Locate the cell with the specified text and output its [X, Y] center coordinate. 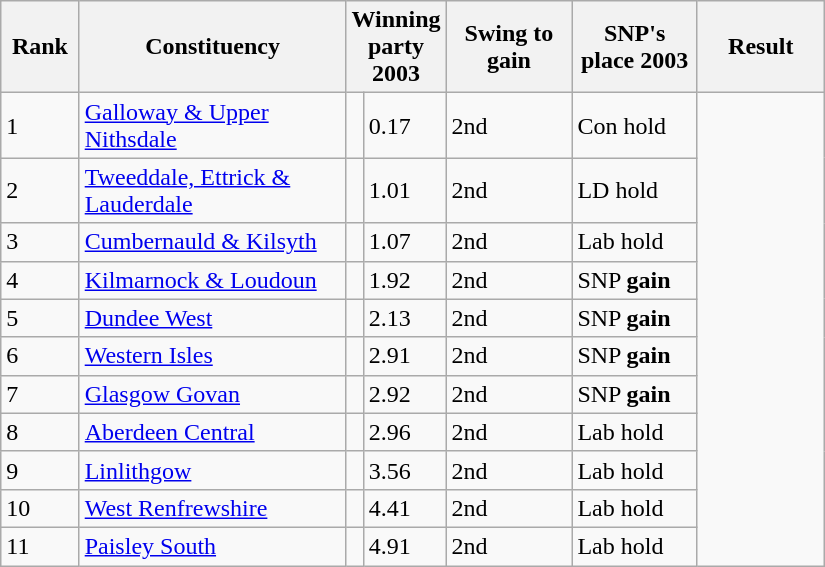
Dundee West [212, 318]
Tweeddale, Ettrick & Lauderdale [212, 190]
4.41 [404, 508]
Glasgow Govan [212, 394]
3 [40, 242]
Con hold [634, 126]
Aberdeen Central [212, 432]
LD hold [634, 190]
Rank [40, 47]
0.17 [404, 126]
Linlithgow [212, 470]
7 [40, 394]
Paisley South [212, 546]
Swing to gain [509, 47]
2.96 [404, 432]
2.13 [404, 318]
Cumbernauld & Kilsyth [212, 242]
1.07 [404, 242]
5 [40, 318]
Constituency [212, 47]
3.56 [404, 470]
10 [40, 508]
6 [40, 356]
Winning party 2003 [396, 47]
8 [40, 432]
4.91 [404, 546]
11 [40, 546]
1.01 [404, 190]
SNP's place 2003 [634, 47]
Western Isles [212, 356]
Kilmarnock & Loudoun [212, 280]
1 [40, 126]
4 [40, 280]
9 [40, 470]
West Renfrewshire [212, 508]
2 [40, 190]
Result [760, 47]
2.92 [404, 394]
2.91 [404, 356]
1.92 [404, 280]
Galloway & Upper Nithsdale [212, 126]
